Find where the given text appears and provide that cell's center as [x, y] coordinate. 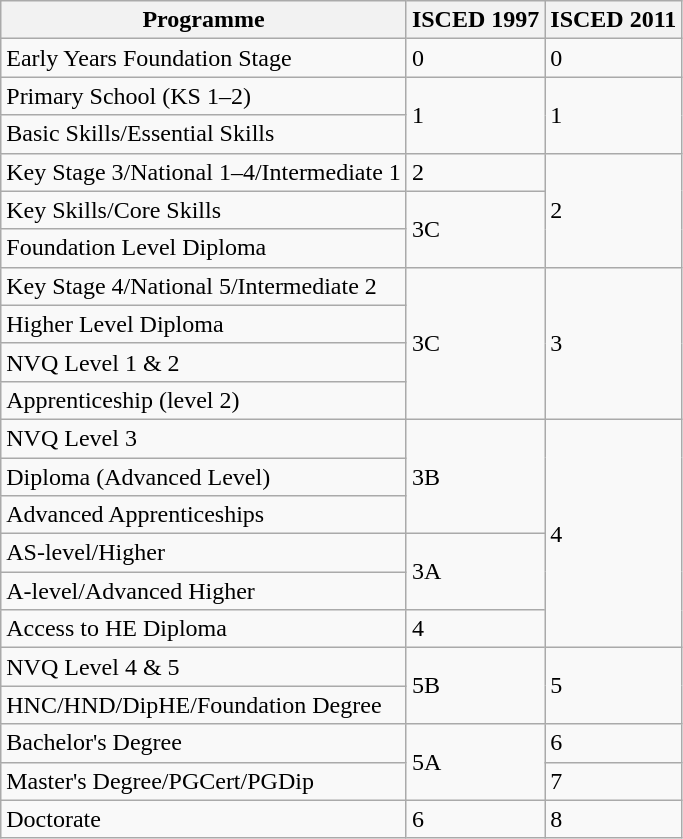
AS-level/Higher [204, 553]
Access to HE Diploma [204, 629]
Primary School (KS 1–2) [204, 96]
HNC/HND/DipHE/Foundation Degree [204, 705]
Basic Skills/Essential Skills [204, 134]
Diploma (Advanced Level) [204, 477]
Key Stage 4/National 5/Intermediate 2 [204, 286]
3 [614, 343]
Foundation Level Diploma [204, 248]
Higher Level Diploma [204, 324]
3B [475, 476]
NVQ Level 1 & 2 [204, 362]
3A [475, 572]
Bachelor's Degree [204, 743]
Key Stage 3/National 1–4/Intermediate 1 [204, 172]
5A [475, 762]
Doctorate [204, 819]
5B [475, 686]
Early Years Foundation Stage [204, 58]
8 [614, 819]
Key Skills/Core Skills [204, 210]
Advanced Apprenticeships [204, 515]
NVQ Level 4 & 5 [204, 667]
Apprenticeship (level 2) [204, 400]
Master's Degree/PGCert/PGDip [204, 781]
ISCED 2011 [614, 20]
NVQ Level 3 [204, 438]
5 [614, 686]
ISCED 1997 [475, 20]
A-level/Advanced Higher [204, 591]
Programme [204, 20]
7 [614, 781]
